Extract the [x, y] coordinate from the center of the cell holding the provided text.  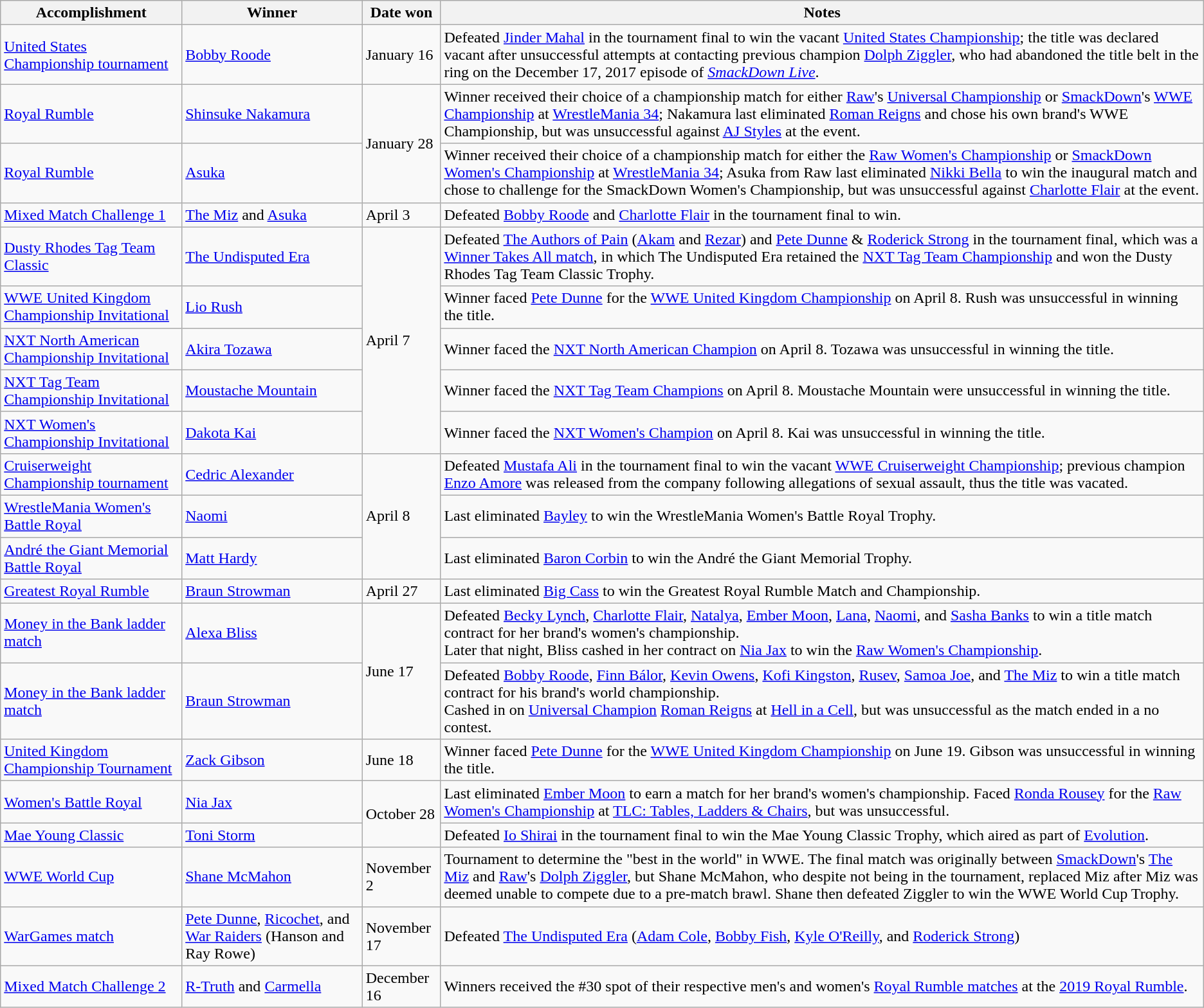
Pete Dunne, Ricochet, and War Raiders (Hanson and Ray Rowe) [273, 936]
Mixed Match Challenge 2 [91, 986]
Akira Tozawa [273, 348]
April 27 [401, 591]
Lio Rush [273, 307]
Winner faced Pete Dunne for the WWE United Kingdom Championship on April 8. Rush was unsuccessful in winning the title. [822, 307]
The Undisputed Era [273, 256]
NXT North American Championship Invitational [91, 348]
Defeated Io Shirai in the tournament final to win the Mae Young Classic Trophy, which aired as part of Evolution. [822, 835]
Cruiserweight Championship tournament [91, 474]
Cedric Alexander [273, 474]
November 2 [401, 877]
April 7 [401, 340]
WrestleMania Women's Battle Royal [91, 516]
Moustache Mountain [273, 391]
R-Truth and Carmella [273, 986]
November 17 [401, 936]
Winner faced the NXT North American Champion on April 8. Tozawa was unsuccessful in winning the title. [822, 348]
Date won [401, 13]
United Kingdom Championship Tournament [91, 760]
Defeated The Undisputed Era (Adam Cole, Bobby Fish, Kyle O'Reilly, and Roderick Strong) [822, 936]
André the Giant Memorial Battle Royal [91, 558]
January 16 [401, 55]
December 16 [401, 986]
Zack Gibson [273, 760]
Last eliminated Bayley to win the WrestleMania Women's Battle Royal Trophy. [822, 516]
April 3 [401, 215]
Toni Storm [273, 835]
Winner faced Pete Dunne for the WWE United Kingdom Championship on June 19. Gibson was unsuccessful in winning the title. [822, 760]
WWE United Kingdom Championship Invitational [91, 307]
Last eliminated Baron Corbin to win the André the Giant Memorial Trophy. [822, 558]
WWE World Cup [91, 877]
United States Championship tournament [91, 55]
Greatest Royal Rumble [91, 591]
WarGames match [91, 936]
October 28 [401, 814]
Alexa Bliss [273, 633]
Bobby Roode [273, 55]
Notes [822, 13]
Dakota Kai [273, 432]
Asuka [273, 173]
Mae Young Classic [91, 835]
Defeated Bobby Roode and Charlotte Flair in the tournament final to win. [822, 215]
Shane McMahon [273, 877]
June 18 [401, 760]
Winner [273, 13]
June 17 [401, 671]
NXT Women's Championship Invitational [91, 432]
NXT Tag Team Championship Invitational [91, 391]
Nia Jax [273, 802]
Last eliminated Big Cass to win the Greatest Royal Rumble Match and Championship. [822, 591]
Shinsuke Nakamura [273, 114]
Winner faced the NXT Tag Team Champions on April 8. Moustache Mountain were unsuccessful in winning the title. [822, 391]
April 8 [401, 516]
Winners received the #30 spot of their respective men's and women's Royal Rumble matches at the 2019 Royal Rumble. [822, 986]
Dusty Rhodes Tag Team Classic [91, 256]
Naomi [273, 516]
Winner faced the NXT Women's Champion on April 8. Kai was unsuccessful in winning the title. [822, 432]
January 28 [401, 143]
Women's Battle Royal [91, 802]
Matt Hardy [273, 558]
Accomplishment [91, 13]
Mixed Match Challenge 1 [91, 215]
The Miz and Asuka [273, 215]
